Provide the [X, Y] coordinate of the cell's center where the given text is located.  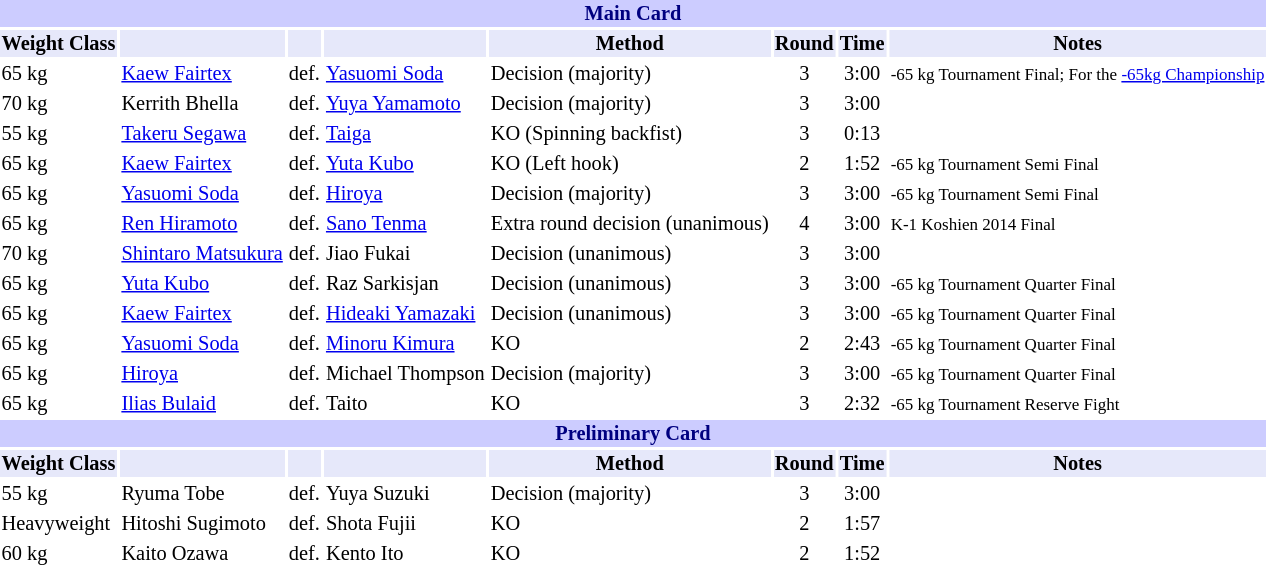
Preliminary Card [633, 434]
Takeru Segawa [202, 134]
-65 kg Tournament Final; For the -65kg Championship [1078, 74]
-65 kg Tournament Reserve Fight [1078, 404]
Ilias Bulaid [202, 404]
Kerrith Bhella [202, 104]
Extra round decision (unanimous) [630, 224]
2:43 [862, 344]
Heavyweight [58, 524]
2:32 [862, 404]
Michael Thompson [405, 374]
Hideaki Yamazaki [405, 314]
Shintaro Matsukura [202, 254]
KO (Left hook) [630, 164]
Main Card [633, 14]
Shota Fujii [405, 524]
0:13 [862, 134]
Jiao Fukai [405, 254]
KO (Spinning backfist) [630, 134]
Yuya Yamamoto [405, 104]
Yuya Suzuki [405, 494]
Hitoshi Sugimoto [202, 524]
1:57 [862, 524]
Minoru Kimura [405, 344]
4 [804, 224]
Ren Hiramoto [202, 224]
Raz Sarkisjan [405, 284]
Sano Tenma [405, 224]
1:52 [862, 164]
Ryuma Tobe [202, 494]
Taito [405, 404]
Taiga [405, 134]
K-1 Koshien 2014 Final [1078, 224]
